From the cell containing the given text, extract its center point as (X, Y) coordinate. 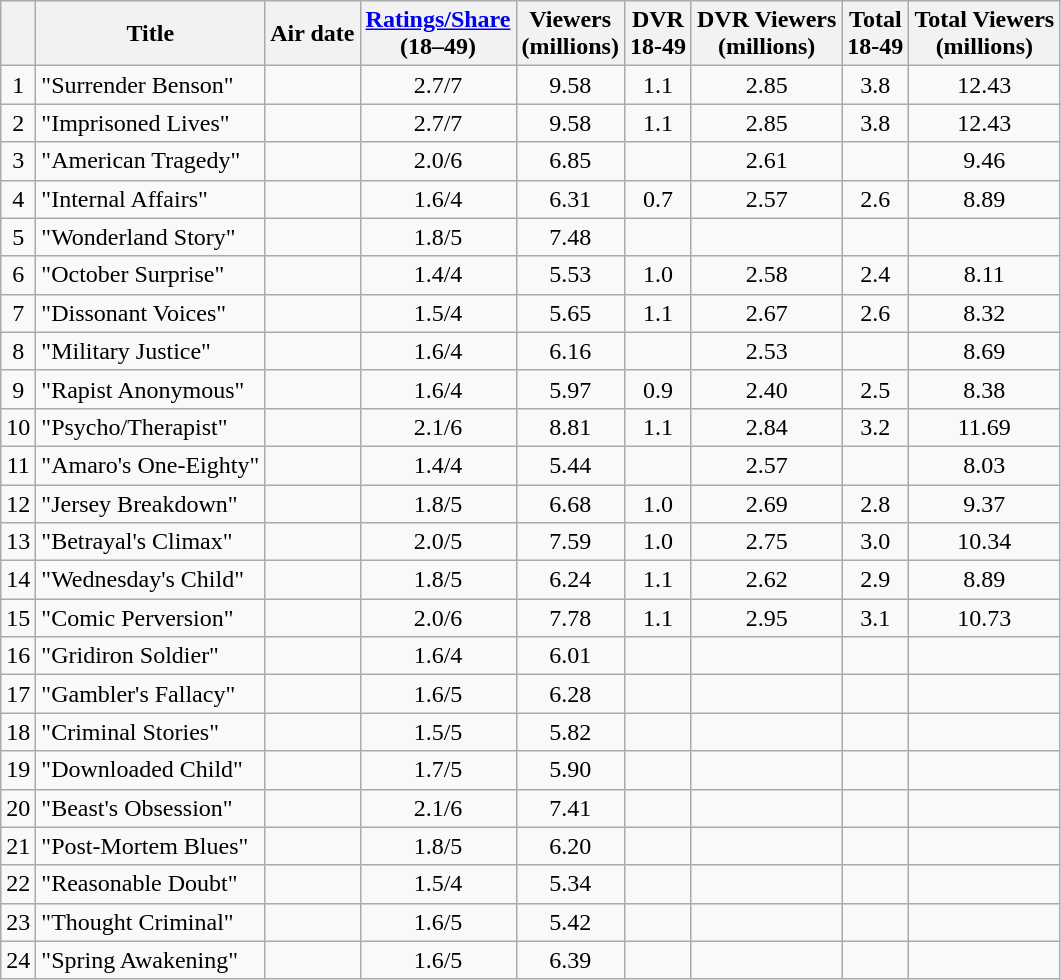
18 (18, 732)
7.48 (570, 237)
Total18-49 (876, 34)
6.31 (570, 199)
2.67 (766, 313)
"Wednesday's Child" (150, 580)
8.11 (984, 275)
20 (18, 808)
6.24 (570, 580)
1.7/5 (438, 770)
"Military Justice" (150, 351)
5.65 (570, 313)
11 (18, 465)
"October Surprise" (150, 275)
7 (18, 313)
2.5 (876, 389)
23 (18, 922)
"Post-Mortem Blues" (150, 846)
9.37 (984, 503)
6.39 (570, 960)
19 (18, 770)
5.42 (570, 922)
12 (18, 503)
8 (18, 351)
"Internal Affairs" (150, 199)
6 (18, 275)
2.95 (766, 618)
4 (18, 199)
5.34 (570, 884)
6.85 (570, 161)
"Amaro's One-Eighty" (150, 465)
6.01 (570, 656)
8.32 (984, 313)
Viewers(millions) (570, 34)
"Betrayal's Climax" (150, 542)
2.69 (766, 503)
DVR18-49 (658, 34)
3 (18, 161)
7.41 (570, 808)
10 (18, 427)
2.75 (766, 542)
2.0/5 (438, 542)
9 (18, 389)
9.46 (984, 161)
16 (18, 656)
2.4 (876, 275)
2.58 (766, 275)
5 (18, 237)
Air date (312, 34)
DVR Viewers(millions) (766, 34)
6.16 (570, 351)
"Spring Awakening" (150, 960)
"Criminal Stories" (150, 732)
17 (18, 694)
13 (18, 542)
6.20 (570, 846)
8.81 (570, 427)
8.03 (984, 465)
8.69 (984, 351)
"Gambler's Fallacy" (150, 694)
"Rapist Anonymous" (150, 389)
0.9 (658, 389)
"American Tragedy" (150, 161)
5.44 (570, 465)
21 (18, 846)
"Thought Criminal" (150, 922)
10.34 (984, 542)
3.1 (876, 618)
"Wonderland Story" (150, 237)
2.53 (766, 351)
"Downloaded Child" (150, 770)
6.28 (570, 694)
Ratings/Share(18–49) (438, 34)
2.61 (766, 161)
1 (18, 85)
Title (150, 34)
14 (18, 580)
"Gridiron Soldier" (150, 656)
15 (18, 618)
"Surrender Benson" (150, 85)
"Beast's Obsession" (150, 808)
"Imprisoned Lives" (150, 123)
"Dissonant Voices" (150, 313)
22 (18, 884)
2.84 (766, 427)
Total Viewers(millions) (984, 34)
10.73 (984, 618)
5.82 (570, 732)
24 (18, 960)
5.53 (570, 275)
2 (18, 123)
"Reasonable Doubt" (150, 884)
2.62 (766, 580)
6.68 (570, 503)
5.90 (570, 770)
7.59 (570, 542)
3.2 (876, 427)
1.5/5 (438, 732)
2.8 (876, 503)
"Psycho/Therapist" (150, 427)
3.0 (876, 542)
8.38 (984, 389)
2.9 (876, 580)
5.97 (570, 389)
11.69 (984, 427)
"Comic Perversion" (150, 618)
0.7 (658, 199)
2.40 (766, 389)
7.78 (570, 618)
"Jersey Breakdown" (150, 503)
